Locate the cell with the specified text and output its [x, y] center coordinate. 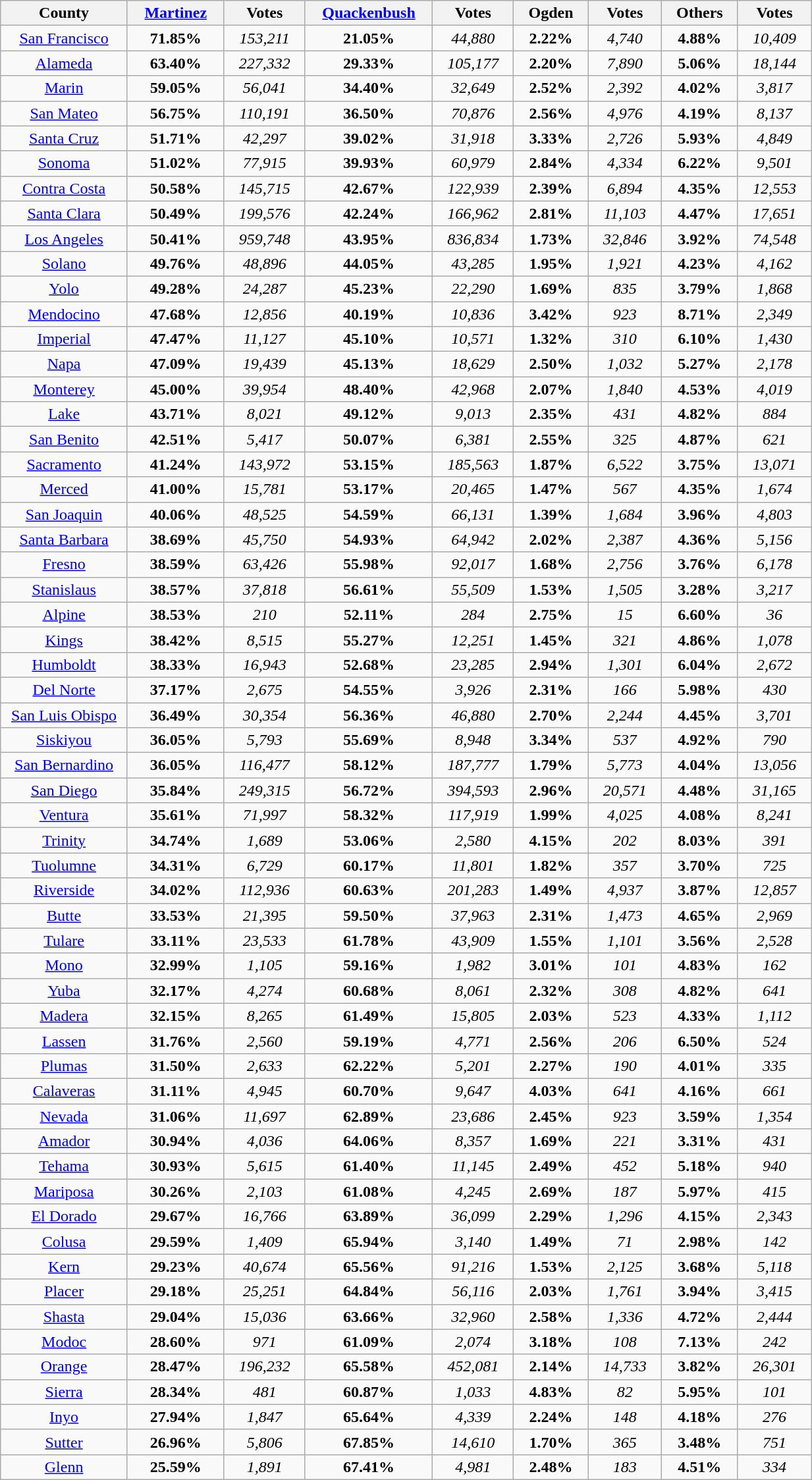
70,876 [473, 113]
11,801 [473, 865]
1.79% [551, 765]
335 [774, 1066]
2,074 [473, 1342]
58.32% [369, 815]
2,387 [624, 539]
940 [774, 1166]
91,216 [473, 1267]
Ventura [65, 815]
48,525 [265, 514]
8,357 [473, 1141]
Imperial [65, 339]
6,522 [624, 464]
Butte [65, 916]
71,997 [265, 815]
3.34% [551, 740]
187,777 [473, 765]
Humboldt [65, 665]
51.02% [175, 163]
5.95% [699, 1392]
Del Norte [65, 690]
2.29% [551, 1217]
60.63% [369, 891]
28.34% [175, 1392]
523 [624, 1016]
6.50% [699, 1041]
54.93% [369, 539]
33.11% [175, 941]
4,036 [265, 1141]
59.19% [369, 1041]
1,301 [624, 665]
30.94% [175, 1141]
47.68% [175, 314]
4.23% [699, 263]
5.98% [699, 690]
1,674 [774, 489]
22,290 [473, 288]
122,939 [473, 188]
5,417 [265, 439]
1.73% [551, 238]
Ogden [551, 13]
Lassen [65, 1041]
51.71% [175, 138]
38.53% [175, 615]
5,773 [624, 765]
61.08% [369, 1192]
21.05% [369, 38]
2.98% [699, 1242]
6.60% [699, 615]
1,354 [774, 1116]
59.50% [369, 916]
201,283 [473, 891]
3.76% [699, 564]
621 [774, 439]
2.35% [551, 414]
162 [774, 966]
1,430 [774, 339]
Tuolumne [65, 865]
1,033 [473, 1392]
8,137 [774, 113]
Santa Cruz [65, 138]
San Bernardino [65, 765]
43.95% [369, 238]
3,817 [774, 88]
45.23% [369, 288]
196,232 [265, 1367]
4,025 [624, 815]
1,409 [265, 1242]
Placer [65, 1292]
18,629 [473, 364]
4.16% [699, 1091]
661 [774, 1091]
35.61% [175, 815]
4.04% [699, 765]
183 [624, 1467]
1,112 [774, 1016]
166 [624, 690]
5,156 [774, 539]
4.01% [699, 1066]
55.69% [369, 740]
276 [774, 1417]
4.18% [699, 1417]
3.31% [699, 1141]
357 [624, 865]
82 [624, 1392]
5,201 [473, 1066]
2.50% [551, 364]
2.70% [551, 715]
56.72% [369, 790]
751 [774, 1442]
4,981 [473, 1467]
59.05% [175, 88]
30.26% [175, 1192]
6.22% [699, 163]
El Dorado [65, 1217]
1,101 [624, 941]
50.41% [175, 238]
43.71% [175, 414]
61.09% [369, 1342]
116,477 [265, 765]
524 [774, 1041]
Alpine [65, 615]
4.65% [699, 916]
391 [774, 840]
64.84% [369, 1292]
145,715 [265, 188]
65.56% [369, 1267]
3.56% [699, 941]
67.41% [369, 1467]
61.49% [369, 1016]
242 [774, 1342]
29.18% [175, 1292]
2,125 [624, 1267]
3.01% [551, 966]
1,336 [624, 1317]
56.36% [369, 715]
23,533 [265, 941]
44.05% [369, 263]
25.59% [175, 1467]
5.97% [699, 1192]
37,963 [473, 916]
4.87% [699, 439]
53.15% [369, 464]
37.17% [175, 690]
52.68% [369, 665]
7,890 [624, 63]
21,395 [265, 916]
2.32% [551, 991]
65.58% [369, 1367]
142 [774, 1242]
32.99% [175, 966]
15,805 [473, 1016]
2,178 [774, 364]
64,942 [473, 539]
202 [624, 840]
2.27% [551, 1066]
16,943 [265, 665]
29.04% [175, 1317]
4.08% [699, 815]
4,274 [265, 991]
835 [624, 288]
42,968 [473, 389]
4,937 [624, 891]
San Diego [65, 790]
971 [265, 1342]
1.87% [551, 464]
32.15% [175, 1016]
4.53% [699, 389]
20,571 [624, 790]
40,674 [265, 1267]
40.06% [175, 514]
5.06% [699, 63]
63,426 [265, 564]
4,334 [624, 163]
53.17% [369, 489]
790 [774, 740]
3,701 [774, 715]
39,954 [265, 389]
38.33% [175, 665]
31.11% [175, 1091]
4.19% [699, 113]
49.76% [175, 263]
452 [624, 1166]
4,976 [624, 113]
2.49% [551, 1166]
4.47% [699, 213]
54.55% [369, 690]
3.48% [699, 1442]
334 [774, 1467]
Tehama [65, 1166]
2.81% [551, 213]
36 [774, 615]
1,105 [265, 966]
394,593 [473, 790]
Los Angeles [65, 238]
1,840 [624, 389]
187 [624, 1192]
1.55% [551, 941]
Napa [65, 364]
49.12% [369, 414]
Orange [65, 1367]
Mendocino [65, 314]
110,191 [265, 113]
Calaveras [65, 1091]
1.82% [551, 865]
148 [624, 1417]
17,651 [774, 213]
4,162 [774, 263]
Yuba [65, 991]
5.27% [699, 364]
3.94% [699, 1292]
30.93% [175, 1166]
Solano [65, 263]
2,633 [265, 1066]
1,868 [774, 288]
4,245 [473, 1192]
537 [624, 740]
35.84% [175, 790]
3.70% [699, 865]
2.39% [551, 188]
38.59% [175, 564]
959,748 [265, 238]
60.87% [369, 1392]
38.42% [175, 640]
1,982 [473, 966]
55,509 [473, 589]
2.94% [551, 665]
31.50% [175, 1066]
61.78% [369, 941]
Siskiyou [65, 740]
Sierra [65, 1392]
4.92% [699, 740]
47.09% [175, 364]
2.02% [551, 539]
Sutter [65, 1442]
3,217 [774, 589]
1.45% [551, 640]
32,649 [473, 88]
199,576 [265, 213]
9,501 [774, 163]
10,409 [774, 38]
20,465 [473, 489]
San Joaquin [65, 514]
1.68% [551, 564]
County [65, 13]
2,726 [624, 138]
8,021 [265, 414]
2,103 [265, 1192]
56.61% [369, 589]
34.40% [369, 88]
Glenn [65, 1467]
42,297 [265, 138]
4,339 [473, 1417]
11,103 [624, 213]
Amador [65, 1141]
34.74% [175, 840]
8,948 [473, 740]
2.22% [551, 38]
42.24% [369, 213]
1,921 [624, 263]
12,856 [265, 314]
Riverside [65, 891]
1,847 [265, 1417]
4,803 [774, 514]
5,615 [265, 1166]
Trinity [65, 840]
Martinez [175, 13]
29.33% [369, 63]
4.48% [699, 790]
41.00% [175, 489]
117,919 [473, 815]
60.17% [369, 865]
8,061 [473, 991]
1.47% [551, 489]
108 [624, 1342]
227,332 [265, 63]
6,381 [473, 439]
365 [624, 1442]
31.76% [175, 1041]
65.64% [369, 1417]
2.20% [551, 63]
40.19% [369, 314]
Contra Costa [65, 188]
1.99% [551, 815]
6,178 [774, 564]
4.88% [699, 38]
2,580 [473, 840]
8.03% [699, 840]
32.17% [175, 991]
50.58% [175, 188]
San Francisco [65, 38]
3.87% [699, 891]
2.58% [551, 1317]
4.72% [699, 1317]
4,740 [624, 38]
884 [774, 414]
65.94% [369, 1242]
3.92% [699, 238]
Nevada [65, 1116]
42.51% [175, 439]
3.28% [699, 589]
3.59% [699, 1116]
36,099 [473, 1217]
Fresno [65, 564]
4,945 [265, 1091]
Marin [65, 88]
Quackenbush [369, 13]
34.31% [175, 865]
67.85% [369, 1442]
2,675 [265, 690]
66,131 [473, 514]
2,444 [774, 1317]
43,909 [473, 941]
2,349 [774, 314]
49.28% [175, 288]
6,894 [624, 188]
38.69% [175, 539]
1,078 [774, 640]
206 [624, 1041]
5.93% [699, 138]
6.10% [699, 339]
1,032 [624, 364]
2.96% [551, 790]
2,672 [774, 665]
452,081 [473, 1367]
1,684 [624, 514]
39.93% [369, 163]
2,244 [624, 715]
Colusa [65, 1242]
Merced [65, 489]
30,354 [265, 715]
1,505 [624, 589]
185,563 [473, 464]
2,528 [774, 941]
38.57% [175, 589]
284 [473, 615]
2.84% [551, 163]
24,287 [265, 288]
1,891 [265, 1467]
11,127 [265, 339]
567 [624, 489]
60.70% [369, 1091]
74,548 [774, 238]
36.50% [369, 113]
13,071 [774, 464]
29.23% [175, 1267]
3.82% [699, 1367]
Sacramento [65, 464]
2.14% [551, 1367]
8,265 [265, 1016]
8,241 [774, 815]
42.67% [369, 188]
3.18% [551, 1342]
Mariposa [65, 1192]
2,392 [624, 88]
71.85% [175, 38]
45.13% [369, 364]
2.69% [551, 1192]
28.60% [175, 1342]
1,689 [265, 840]
Plumas [65, 1066]
3,415 [774, 1292]
31,918 [473, 138]
Monterey [65, 389]
64.06% [369, 1141]
31,165 [774, 790]
4.03% [551, 1091]
430 [774, 690]
Inyo [65, 1417]
221 [624, 1141]
3.33% [551, 138]
2,756 [624, 564]
Stanislaus [65, 589]
2.52% [551, 88]
3,140 [473, 1242]
12,553 [774, 188]
5,806 [265, 1442]
1.95% [551, 263]
Mono [65, 966]
190 [624, 1066]
23,285 [473, 665]
725 [774, 865]
1.32% [551, 339]
2.55% [551, 439]
3.42% [551, 314]
Tulare [65, 941]
1.70% [551, 1442]
56,116 [473, 1292]
4,849 [774, 138]
249,315 [265, 790]
2.75% [551, 615]
Others [699, 13]
8.71% [699, 314]
14,610 [473, 1442]
59.16% [369, 966]
12,251 [473, 640]
3,926 [473, 690]
1,473 [624, 916]
321 [624, 640]
15,036 [265, 1317]
37,818 [265, 589]
310 [624, 339]
55.27% [369, 640]
2.48% [551, 1467]
7.13% [699, 1342]
27.94% [175, 1417]
13,056 [774, 765]
3.79% [699, 288]
5.18% [699, 1166]
62.89% [369, 1116]
6,729 [265, 865]
26,301 [774, 1367]
San Luis Obispo [65, 715]
77,915 [265, 163]
9,647 [473, 1091]
10,571 [473, 339]
19,439 [265, 364]
52.11% [369, 615]
60,979 [473, 163]
48.40% [369, 389]
Kings [65, 640]
50.49% [175, 213]
Madera [65, 1016]
5,118 [774, 1267]
25,251 [265, 1292]
61.40% [369, 1166]
45.00% [175, 389]
62.22% [369, 1066]
50.07% [369, 439]
1,296 [624, 1217]
33.53% [175, 916]
63.40% [175, 63]
9,013 [473, 414]
16,766 [265, 1217]
45.10% [369, 339]
53.06% [369, 840]
105,177 [473, 63]
15 [624, 615]
2,560 [265, 1041]
Shasta [65, 1317]
41.24% [175, 464]
58.12% [369, 765]
11,145 [473, 1166]
15,781 [265, 489]
2.24% [551, 1417]
4.51% [699, 1467]
14,733 [624, 1367]
Modoc [65, 1342]
3.75% [699, 464]
23,686 [473, 1116]
112,936 [265, 891]
60.68% [369, 991]
4.33% [699, 1016]
166,962 [473, 213]
5,793 [265, 740]
836,834 [473, 238]
Sonoma [65, 163]
2,343 [774, 1217]
4,771 [473, 1041]
143,972 [265, 464]
2,969 [774, 916]
Alameda [65, 63]
Yolo [65, 288]
1,761 [624, 1292]
18,144 [774, 63]
92,017 [473, 564]
San Mateo [65, 113]
32,960 [473, 1317]
71 [624, 1242]
210 [265, 615]
43,285 [473, 263]
Santa Clara [65, 213]
4.02% [699, 88]
55.98% [369, 564]
308 [624, 991]
39.02% [369, 138]
34.02% [175, 891]
3.68% [699, 1267]
325 [624, 439]
8,515 [265, 640]
Santa Barbara [65, 539]
12,857 [774, 891]
Lake [65, 414]
32,846 [624, 238]
44,880 [473, 38]
63.89% [369, 1217]
2.45% [551, 1116]
29.59% [175, 1242]
153,211 [265, 38]
2.07% [551, 389]
3.96% [699, 514]
4,019 [774, 389]
6.04% [699, 665]
4.36% [699, 539]
4.45% [699, 715]
56,041 [265, 88]
San Benito [65, 439]
29.67% [175, 1217]
28.47% [175, 1367]
47.47% [175, 339]
63.66% [369, 1317]
46,880 [473, 715]
481 [265, 1392]
36.49% [175, 715]
48,896 [265, 263]
415 [774, 1192]
11,697 [265, 1116]
31.06% [175, 1116]
54.59% [369, 514]
26.96% [175, 1442]
56.75% [175, 113]
1.39% [551, 514]
45,750 [265, 539]
4.86% [699, 640]
Kern [65, 1267]
10,836 [473, 314]
